Detect which cell encompasses the target text, then output its [x, y] center coordinate. 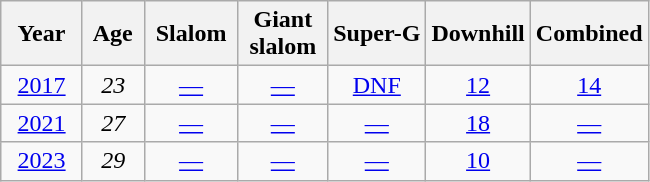
12 [478, 85]
29 [113, 161]
Age [113, 34]
2023 [42, 161]
Slalom [191, 34]
Giant slalom [283, 34]
2021 [42, 123]
DNF [377, 85]
2017 [42, 85]
14 [589, 85]
10 [478, 161]
23 [113, 85]
Super-G [377, 34]
Year [42, 34]
27 [113, 123]
Downhill [478, 34]
Combined [589, 34]
18 [478, 123]
